Provide the [X, Y] coordinate of the cell's center where the given text is located.  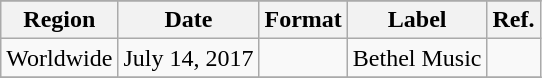
Region [60, 20]
Label [417, 20]
Worldwide [60, 58]
July 14, 2017 [188, 58]
Format [303, 20]
Ref. [514, 20]
Date [188, 20]
Bethel Music [417, 58]
